Scan for the cell matching the given text and deliver its [X, Y] coordinate at center. 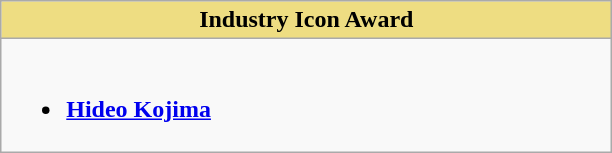
Industry Icon Award [306, 20]
Hideo Kojima [306, 96]
